Search for the cell housing the specified text and yield its [X, Y] center coordinate. 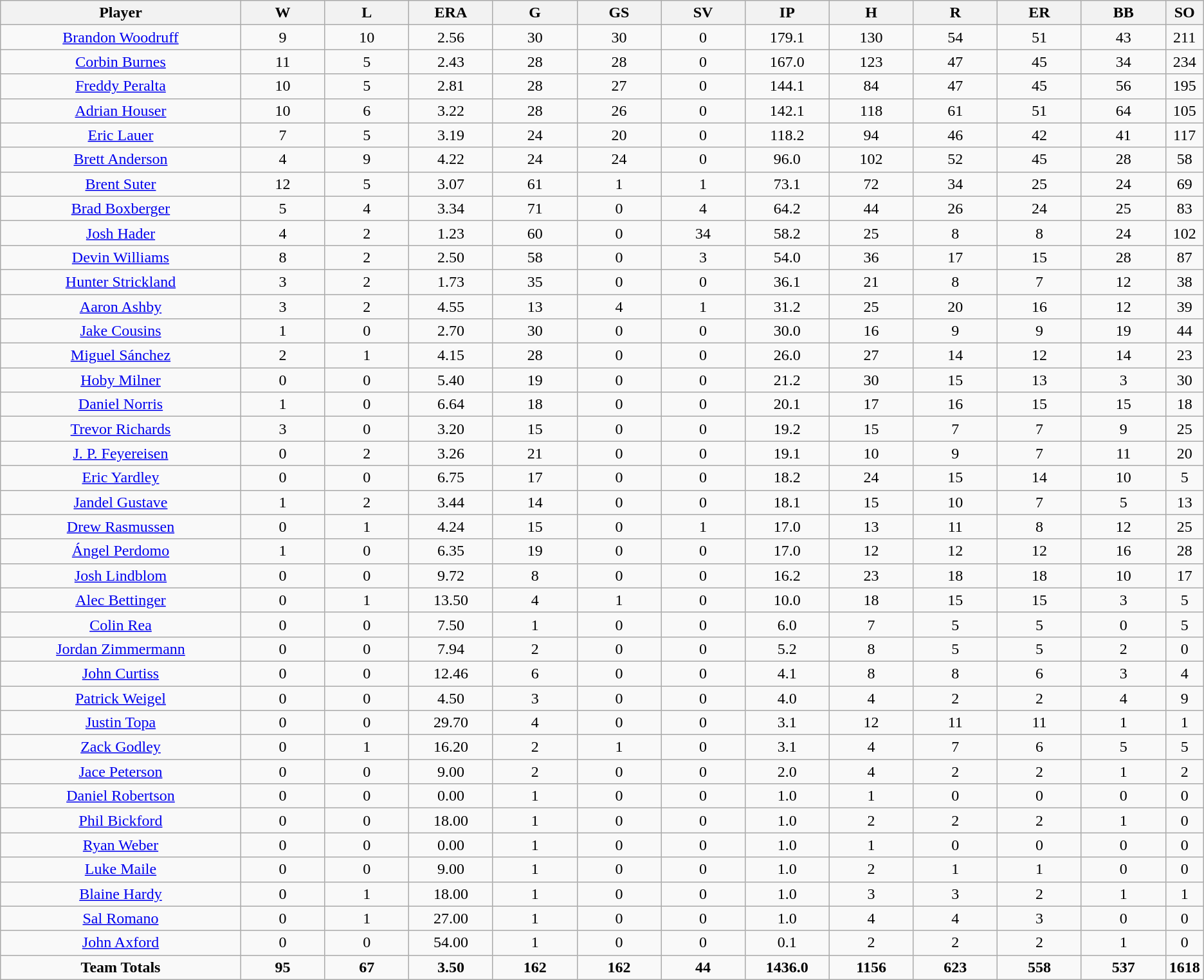
Ángel Perdomo [121, 551]
52 [956, 159]
Drew Rasmussen [121, 527]
69 [1185, 184]
IP [787, 13]
Jandel Gustave [121, 502]
Colin Rea [121, 624]
Brad Boxberger [121, 208]
58.2 [787, 233]
4.0 [787, 698]
26.0 [787, 356]
2.0 [787, 772]
G [535, 13]
Miguel Sánchez [121, 356]
John Axford [121, 943]
4.24 [452, 527]
J. P. Feyereisen [121, 453]
1156 [871, 967]
64.2 [787, 208]
L [367, 13]
3.34 [452, 208]
Daniel Robertson [121, 796]
195 [1185, 86]
7.94 [452, 649]
6.75 [452, 478]
4.15 [452, 356]
Trevor Richards [121, 429]
67 [367, 967]
Hoby Milner [121, 380]
4.1 [787, 673]
83 [1185, 208]
118 [871, 111]
SV [704, 13]
Alec Bettinger [121, 600]
9.72 [452, 576]
Jake Cousins [121, 331]
18.2 [787, 478]
29.70 [452, 723]
558 [1039, 967]
Corbin Burnes [121, 62]
36 [871, 257]
Luke Maile [121, 869]
6.0 [787, 624]
64 [1123, 111]
4.55 [452, 307]
1436.0 [787, 967]
GS [619, 13]
87 [1185, 257]
1.73 [452, 282]
38 [1185, 282]
Sal Romano [121, 918]
0.1 [787, 943]
Josh Hader [121, 233]
SO [1185, 13]
623 [956, 967]
19.1 [787, 453]
3.22 [452, 111]
167.0 [787, 62]
73.1 [787, 184]
18.1 [787, 502]
Justin Topa [121, 723]
R [956, 13]
Blaine Hardy [121, 894]
71 [535, 208]
4.50 [452, 698]
12.46 [452, 673]
BB [1123, 13]
Eric Lauer [121, 135]
6.35 [452, 551]
105 [1185, 111]
Eric Yardley [121, 478]
123 [871, 62]
H [871, 13]
96.0 [787, 159]
1618 [1185, 967]
46 [956, 135]
19.2 [787, 429]
3.20 [452, 429]
35 [535, 282]
Josh Lindblom [121, 576]
3.26 [452, 453]
Patrick Weigel [121, 698]
142.1 [787, 111]
Zack Godley [121, 747]
27.00 [452, 918]
16.2 [787, 576]
234 [1185, 62]
36.1 [787, 282]
537 [1123, 967]
Brent Suter [121, 184]
130 [871, 37]
211 [1185, 37]
84 [871, 86]
ERA [452, 13]
1.23 [452, 233]
3.50 [452, 967]
3.44 [452, 502]
43 [1123, 37]
16.20 [452, 747]
54 [956, 37]
179.1 [787, 37]
5.2 [787, 649]
Devin Williams [121, 257]
Player [121, 13]
31.2 [787, 307]
56 [1123, 86]
54.00 [452, 943]
41 [1123, 135]
Brett Anderson [121, 159]
Hunter Strickland [121, 282]
2.70 [452, 331]
95 [283, 967]
Jordan Zimmermann [121, 649]
Aaron Ashby [121, 307]
John Curtiss [121, 673]
W [283, 13]
10.0 [787, 600]
Adrian Houser [121, 111]
3.19 [452, 135]
ER [1039, 13]
3.07 [452, 184]
6.64 [452, 404]
20.1 [787, 404]
118.2 [787, 135]
42 [1039, 135]
Jace Peterson [121, 772]
Freddy Peralta [121, 86]
2.56 [452, 37]
30.0 [787, 331]
13.50 [452, 600]
Daniel Norris [121, 404]
Phil Bickford [121, 821]
2.50 [452, 257]
72 [871, 184]
Brandon Woodruff [121, 37]
7.50 [452, 624]
2.81 [452, 86]
144.1 [787, 86]
39 [1185, 307]
5.40 [452, 380]
94 [871, 135]
2.43 [452, 62]
Team Totals [121, 967]
Ryan Weber [121, 845]
4.22 [452, 159]
54.0 [787, 257]
21.2 [787, 380]
117 [1185, 135]
60 [535, 233]
